Find where the given text appears and provide that cell's center as (x, y) coordinate. 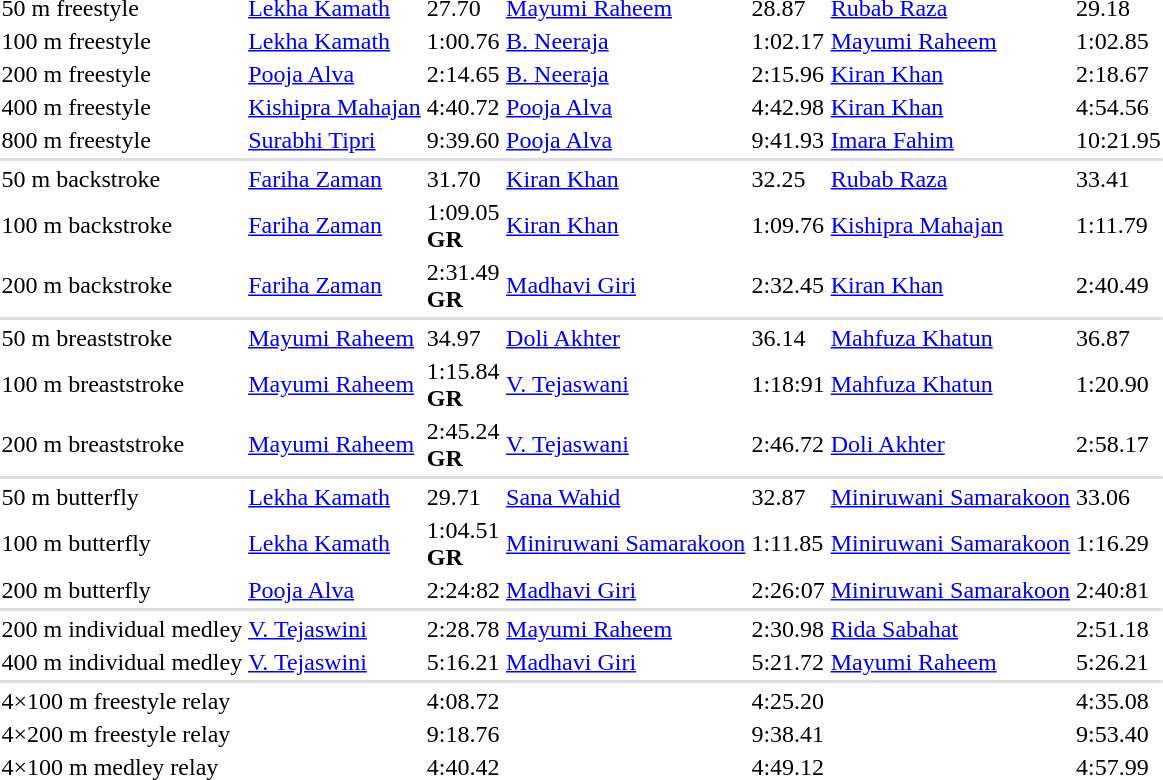
400 m freestyle (122, 107)
Sana Wahid (626, 497)
Surabhi Tipri (335, 140)
1:20.90 (1119, 384)
33.06 (1119, 497)
4×200 m freestyle relay (122, 734)
200 m freestyle (122, 74)
4:40.72 (463, 107)
2:14.65 (463, 74)
5:16.21 (463, 662)
4×100 m freestyle relay (122, 701)
1:09.76 (788, 226)
32.25 (788, 179)
4:35.08 (1119, 701)
10:21.95 (1119, 140)
1:04.51 GR (463, 544)
2:24:82 (463, 590)
2:15.96 (788, 74)
29.71 (463, 497)
9:38.41 (788, 734)
2:32.45 (788, 286)
2:28.78 (463, 629)
9:53.40 (1119, 734)
800 m freestyle (122, 140)
100 m breaststroke (122, 384)
2:18.67 (1119, 74)
32.87 (788, 497)
2:40:81 (1119, 590)
Rida Sabahat (950, 629)
200 m backstroke (122, 286)
9:39.60 (463, 140)
1:02.17 (788, 41)
4:08.72 (463, 701)
5:26.21 (1119, 662)
Rubab Raza (950, 179)
1:16.29 (1119, 544)
400 m individual medley (122, 662)
50 m backstroke (122, 179)
2:31.49 GR (463, 286)
1:00.76 (463, 41)
1:02.85 (1119, 41)
200 m breaststroke (122, 444)
100 m backstroke (122, 226)
2:40.49 (1119, 286)
36.14 (788, 338)
100 m freestyle (122, 41)
50 m breaststroke (122, 338)
2:30.98 (788, 629)
1:11.79 (1119, 226)
4:25.20 (788, 701)
5:21.72 (788, 662)
4:54.56 (1119, 107)
Imara Fahim (950, 140)
1:11.85 (788, 544)
2:51.18 (1119, 629)
33.41 (1119, 179)
1:09.05 GR (463, 226)
9:41.93 (788, 140)
50 m butterfly (122, 497)
200 m butterfly (122, 590)
34.97 (463, 338)
100 m butterfly (122, 544)
2:46.72 (788, 444)
200 m individual medley (122, 629)
4:42.98 (788, 107)
9:18.76 (463, 734)
31.70 (463, 179)
2:26:07 (788, 590)
2:45.24 GR (463, 444)
1:15.84 GR (463, 384)
36.87 (1119, 338)
2:58.17 (1119, 444)
1:18:91 (788, 384)
